Return [X, Y] of the center of cell containing provided text 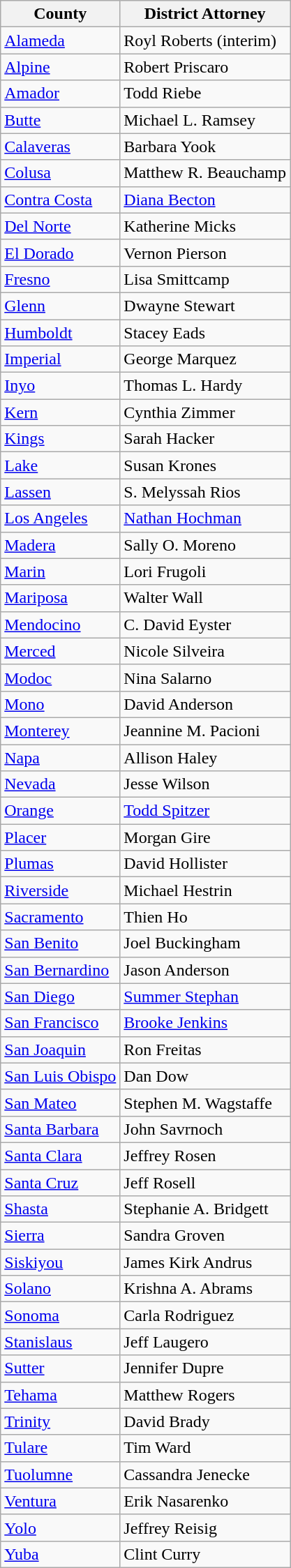
Katherine Micks [205, 226]
Nina Salarno [205, 678]
Royl Roberts (interim) [205, 40]
Santa Barbara [60, 1129]
Plumas [60, 864]
Sarah Hacker [205, 439]
Shasta [60, 1209]
Walter Wall [205, 598]
David Brady [205, 1421]
Nicole Silveira [205, 651]
Yuba [60, 1554]
Sonoma [60, 1315]
Allison Haley [205, 757]
Tehama [60, 1395]
Kern [60, 412]
Alpine [60, 67]
Ventura [60, 1501]
Cynthia Zimmer [205, 412]
Vernon Pierson [205, 253]
Summer Stephan [205, 996]
Tim Ward [205, 1448]
Jeff Laugero [205, 1342]
Dan Dow [205, 1076]
Ron Freitas [205, 1050]
Jason Anderson [205, 970]
San Benito [60, 943]
Tuolumne [60, 1474]
Cassandra Jenecke [205, 1474]
Calaveras [60, 147]
San Joaquin [60, 1050]
San Bernardino [60, 970]
Michael Hestrin [205, 890]
Stacey Eads [205, 333]
Jeffrey Rosen [205, 1156]
Fresno [60, 279]
David Hollister [205, 864]
Jeff Rosell [205, 1183]
Merced [60, 651]
Jeannine M. Pacioni [205, 731]
San Diego [60, 996]
Yolo [60, 1528]
Modoc [60, 678]
Krishna A. Abrams [205, 1289]
Susan Krones [205, 465]
Thien Ho [205, 917]
David Anderson [205, 704]
Kings [60, 439]
Todd Spitzer [205, 811]
Clint Curry [205, 1554]
Lori Frugoli [205, 572]
Stanislaus [60, 1342]
Matthew Rogers [205, 1395]
San Mateo [60, 1103]
San Francisco [60, 1023]
Dwayne Stewart [205, 306]
Jesse Wilson [205, 784]
Mendocino [60, 625]
Santa Clara [60, 1156]
Matthew R. Beauchamp [205, 173]
Madera [60, 545]
S. Melyssah Rios [205, 492]
Lisa Smittcamp [205, 279]
Trinity [60, 1421]
George Marquez [205, 359]
San Luis Obispo [60, 1076]
Diana Becton [205, 200]
Monterey [60, 731]
Sacramento [60, 917]
Tulare [60, 1448]
Stephanie A. Bridgett [205, 1209]
County [60, 14]
Nevada [60, 784]
Humboldt [60, 333]
Morgan Gire [205, 837]
Del Norte [60, 226]
Michael L. Ramsey [205, 120]
John Savrnoch [205, 1129]
Todd Riebe [205, 94]
Alameda [60, 40]
Lake [60, 465]
Nathan Hochman [205, 518]
Jeffrey Reisig [205, 1528]
Imperial [60, 359]
Jennifer Dupre [205, 1368]
Glenn [60, 306]
Riverside [60, 890]
Santa Cruz [60, 1183]
Lassen [60, 492]
Amador [60, 94]
Sally O. Moreno [205, 545]
Brooke Jenkins [205, 1023]
Mono [60, 704]
C. David Eyster [205, 625]
Solano [60, 1289]
El Dorado [60, 253]
Carla Rodriguez [205, 1315]
Napa [60, 757]
Sutter [60, 1368]
Colusa [60, 173]
Marin [60, 572]
James Kirk Andrus [205, 1262]
Robert Priscaro [205, 67]
Joel Buckingham [205, 943]
Butte [60, 120]
Mariposa [60, 598]
Erik Nasarenko [205, 1501]
Los Angeles [60, 518]
Barbara Yook [205, 147]
Placer [60, 837]
Stephen M. Wagstaffe [205, 1103]
Sierra [60, 1236]
Inyo [60, 386]
District Attorney [205, 14]
Thomas L. Hardy [205, 386]
Orange [60, 811]
Contra Costa [60, 200]
Sandra Groven [205, 1236]
Siskiyou [60, 1262]
